Search for the cell housing the specified text and yield its [x, y] center coordinate. 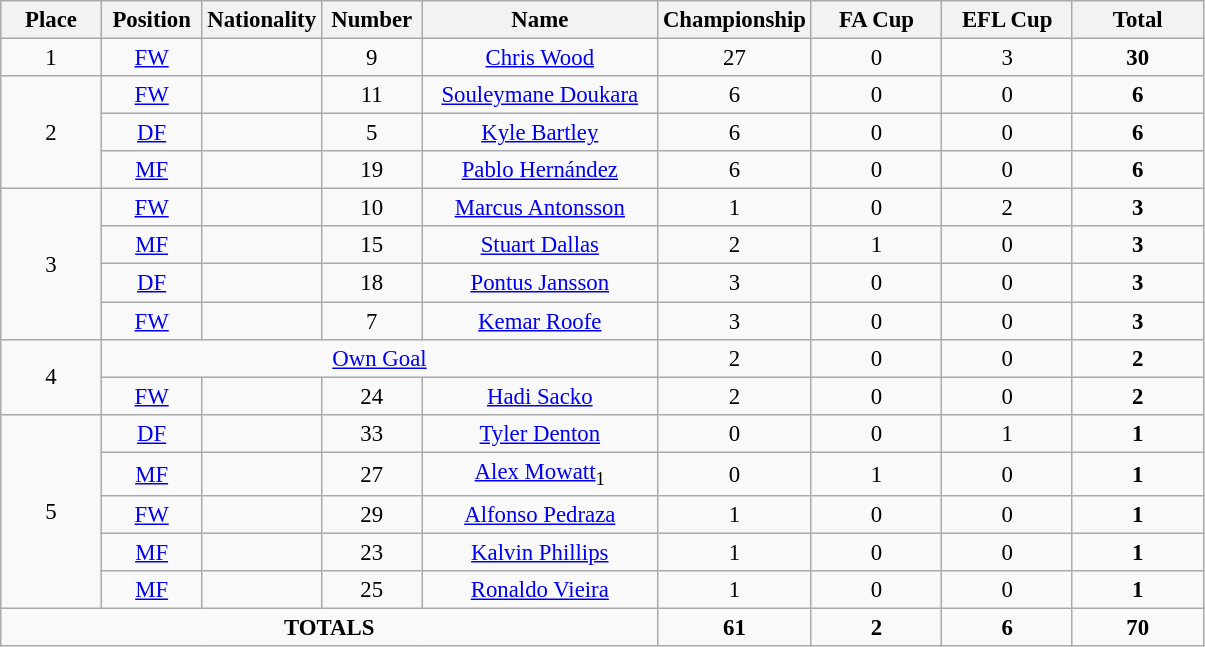
Own Goal [379, 358]
61 [735, 627]
18 [372, 283]
Kemar Roofe [540, 321]
Pablo Hernández [540, 170]
Place [52, 20]
Pontus Jansson [540, 283]
Total [1138, 20]
4 [52, 376]
70 [1138, 627]
7 [372, 321]
EFL Cup [1008, 20]
FA Cup [876, 20]
9 [372, 58]
Stuart Dallas [540, 245]
Tyler Denton [540, 433]
24 [372, 396]
25 [372, 590]
30 [1138, 58]
Marcus Antonsson [540, 208]
TOTALS [330, 627]
Number [372, 20]
Ronaldo Vieira [540, 590]
Kalvin Phillips [540, 552]
33 [372, 433]
23 [372, 552]
19 [372, 170]
10 [372, 208]
Name [540, 20]
Nationality [262, 20]
Kyle Bartley [540, 133]
15 [372, 245]
Souleymane Doukara [540, 95]
Position [152, 20]
11 [372, 95]
Chris Wood [540, 58]
Alfonso Pedraza [540, 515]
29 [372, 515]
Hadi Sacko [540, 396]
Championship [735, 20]
Alex Mowatt1 [540, 474]
